Locate the cell with the specified text and output its (X, Y) center coordinate. 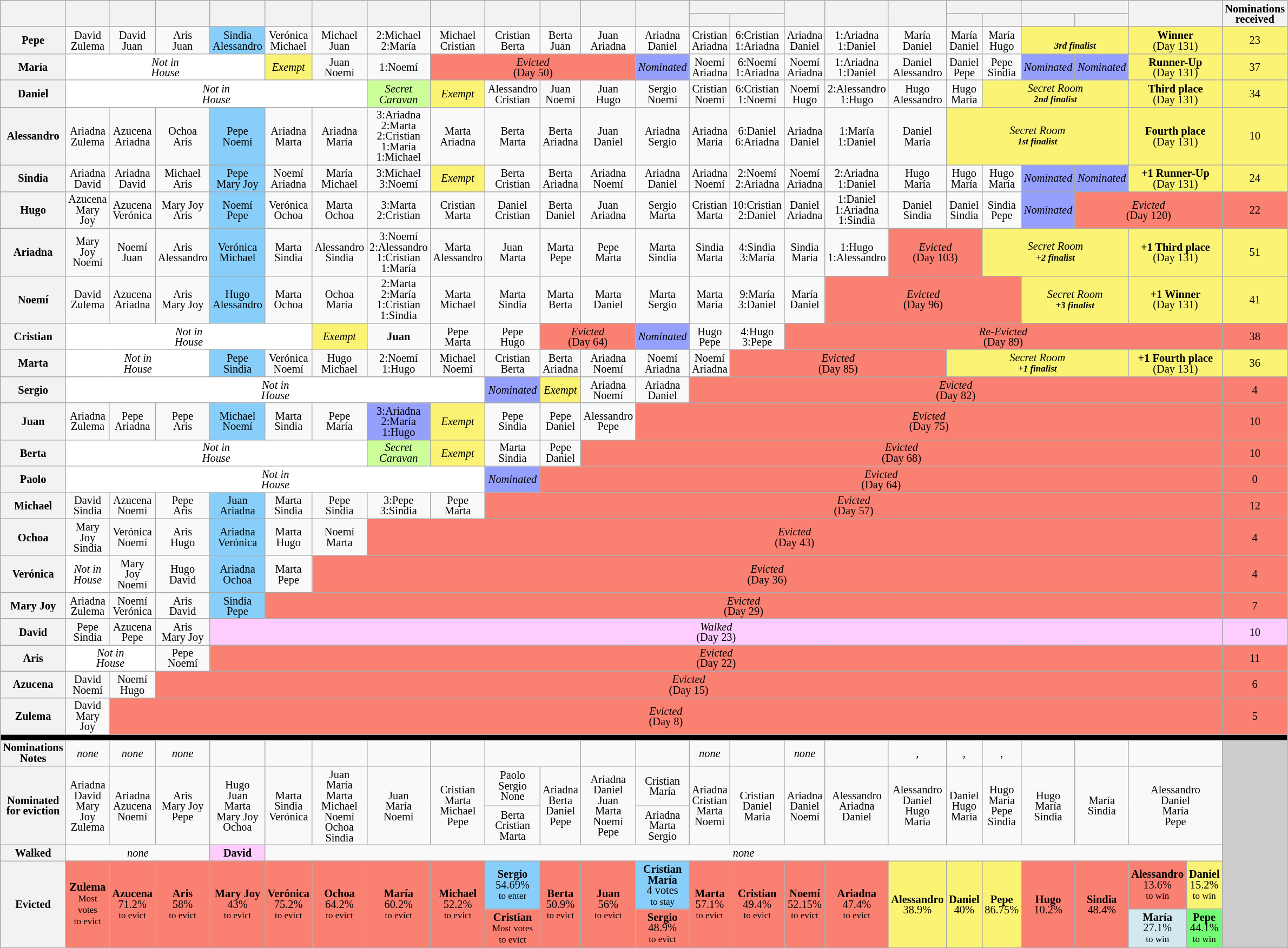
CristianMost votesto evict (513, 928)
CristianDanielMaría (757, 805)
3:Ariadna2:Marta2:Cristian1:María1:Michael (398, 136)
JuanMaríaNoemí (398, 805)
DanielHugoMaría (964, 805)
Evicted(Day 75) (929, 421)
3:Noemí2:Alessandro1:Cristian1:María (398, 252)
DanielCristian (513, 210)
MichaelCristian (458, 40)
Ochoa64.2%to evict (340, 904)
DanielAriadna (805, 210)
41 (1255, 300)
MichaelAris (183, 178)
MartaBerta (560, 300)
AriadnaDanielJuanMartaNoemíPepe (608, 805)
Mary JoyAris (183, 210)
Noemí52.15%to evict (805, 904)
Sindia (34, 178)
MartaMichael (458, 300)
ArisHugo (183, 537)
Pepe (34, 40)
NoemíJuan (132, 252)
SergioNoemí (662, 94)
María27.1%to win (1158, 928)
ArisDavid (183, 606)
MaríaHugo (1002, 40)
MichaelJuan (340, 40)
ArisMary JoyPepe (183, 805)
9:María3:Daniel (757, 300)
Alessandro (34, 136)
7 (1255, 606)
BertaJuan (560, 40)
1:Daniel1:Ariadna1:Sindia (857, 210)
JuanMaríaMartaMichaelNoemíOchoaSindia (340, 805)
Evicted(Day 50) (533, 67)
Daniel15.2%to win (1204, 885)
Michael52.2%to evict (458, 904)
AriadnaMarta (289, 136)
DanielMaría (917, 136)
CristianAriadna (710, 40)
Third place(Day 131) (1175, 94)
AlessandroAriadnaDaniel (857, 805)
Aris (34, 658)
Nominations Notes (34, 753)
VerónicaOchoa (289, 210)
Sergio (34, 389)
+1 Fourth place(Day 131) (1175, 363)
Evicted(Day 120) (1148, 210)
Evicted(Day 15) (689, 685)
BertaMarta (513, 136)
MaríaSindia (1101, 805)
Cristian49.4%to evict (757, 904)
Walked(Day 23) (716, 632)
Walked (34, 852)
AriadnaVerónica (237, 537)
Secret Room 2nd finalist (1055, 94)
Runner-Up(Day 131) (1175, 67)
AzucenaPepe (132, 632)
HugoMaríaPepeSindia (1002, 805)
37 (1255, 67)
3:Pepe3:Sindia (398, 505)
AzucenaNoemí (132, 505)
Pepe86.75% (1002, 904)
Fourth place(Day 131) (1175, 136)
23 (1255, 40)
PepeMaría (340, 421)
CristianNoemí (710, 94)
Hugo (34, 210)
AriadnaDanielNoemí (805, 805)
SindiaAlessandro (237, 40)
AlessandroDanielMaríaPepe (1175, 805)
Azucena71.2%to evict (132, 904)
Winner(Day 131) (1175, 40)
5 (1255, 716)
24 (1255, 178)
Evicted(Day 68) (902, 453)
Alessandro13.6%to win (1158, 885)
Nominatedfor eviction (34, 805)
OchoaAris (183, 136)
AlessandroPepe (608, 421)
3rd finalist (1075, 40)
NoemíPepe (237, 210)
Sergio48.9%to evict (662, 928)
2:Michael2:María (398, 40)
HugoDavid (183, 574)
AlessandroCristian (513, 94)
JuanMarta (513, 252)
Secret Room +2 finalist (1055, 252)
Evicted(Day 85) (838, 363)
1:María1:Daniel (857, 136)
Evicted(Day 103) (935, 252)
CristianMaría4 votesto stay (662, 885)
Evicted(Day 22) (716, 658)
MartaAriadna (458, 136)
36 (1255, 363)
Ochoa (34, 537)
Marta57.1%to evict (710, 904)
Berta50.9%to evict (560, 904)
ZulemaMost votesto evict (88, 904)
2:Ariadna1:Daniel (857, 178)
Evicted(Day 82) (955, 389)
2:Marta2:María1:Cristian1:Sindia (398, 300)
34 (1255, 94)
SindiaMaría (805, 252)
AriadnaDavidMary JoyZulema (88, 805)
DavidMary Joy (88, 716)
MartaDaniel (608, 300)
DavidNoemí (88, 685)
BertaDaniel (560, 210)
Azucena (34, 685)
PepeHugo (513, 336)
ArisAlessandro (183, 252)
CristianMartaMichaelPepe (458, 805)
Ariadna47.4%to evict (857, 904)
Verónica75.2%to evict (289, 904)
ArisJuan (183, 40)
BertaCristian (513, 178)
Evicted(Day 43) (794, 537)
4:Sindia3:María (757, 252)
PaoloSergioNone (513, 785)
6:Daniel6:Ariadna (757, 136)
Paolo (34, 479)
HugoMaríaSindia (1048, 805)
HugoPepe (710, 336)
Nominations received (1255, 13)
NoemíMarta (340, 537)
PepeMary Joy (237, 178)
3:Marta2:Cristian (398, 210)
MartaSindiaVerónica (289, 805)
PepeAriadna (132, 421)
4:Hugo3:Pepe (757, 336)
DanielPepe (964, 67)
Verónica (34, 574)
SindiaMarta (710, 252)
BertaCristianMarta (513, 825)
DavidSindia (88, 505)
Michael (34, 505)
AriadnaCristianMartaNoemí (710, 805)
Evicted (34, 904)
12 (1255, 505)
DavidJuan (132, 40)
MartaHugo (289, 537)
+1 Runner-Up(Day 131) (1175, 178)
Secret Room +3 finalist (1075, 300)
MartaSergio (662, 300)
1:Hugo1:Alessandro (857, 252)
+1 Winner(Day 131) (1175, 300)
Evicted(Day 57) (854, 505)
JuanHugo (608, 94)
Re-Evicted(Day 89) (1003, 336)
3:Michael3:Noemí (398, 178)
+1 Third place(Day 131) (1175, 252)
HugoJuanMartaMary JoyOchoa (237, 805)
MartaAlessandro (458, 252)
AriadnaBertaDanielPepe (560, 805)
Daniel40% (964, 904)
6:Noemí1:Ariadna (757, 67)
Secret Room 1st finalist (1038, 136)
NoemíVerónica (132, 606)
Sergio54.69%to enter (513, 885)
Evicted(Day 36) (767, 574)
2:Noemí1:Hugo (398, 363)
2:Alessandro1:Hugo (857, 94)
AriadnaSergio (662, 136)
SergioMarta (662, 210)
Cristian (34, 336)
2:Noemí2:Ariadna (757, 178)
MaríaMichael (340, 178)
0 (1255, 479)
Marta (34, 363)
DanielAlessandro (917, 67)
Noemí (34, 300)
AzucenaVerónica (132, 210)
Evicted(Day 96) (923, 300)
AriadnaOchoa (237, 574)
Daniel (34, 94)
AriadnaAzucenaNoemí (132, 805)
Mary Joy43%to evict (237, 904)
Evicted(Day 8) (665, 716)
Alessandro38.9% (917, 904)
Pepe44.1%to win (1204, 928)
María60.2%to evict (398, 904)
Evicted(Day 29) (744, 606)
11 (1255, 658)
6:Cristian1:Ariadna (757, 40)
Mary Joy (34, 606)
38 (1255, 336)
Berta (34, 453)
AzucenaMary Joy (88, 210)
3:Ariadna2:María1:Hugo (398, 421)
Mary JoySindia (88, 537)
6 (1255, 685)
CristianMaría (662, 785)
María (34, 67)
MartaMaría (710, 300)
22 (1255, 210)
51 (1255, 252)
Zulema (34, 716)
Ariadna (34, 252)
OchoaMaría (340, 300)
1:Noemí (398, 67)
AlessandroDanielHugoMaría (917, 805)
AlessandroSindia (340, 252)
HugoMichael (340, 363)
6:Cristian1:Noemí (757, 94)
Hugo10.2% (1048, 904)
Juan56%to evict (608, 904)
JuanDaniel (608, 136)
Secret Room +1 finalist (1038, 363)
Aris58%to evict (183, 904)
10:Cristian2:Daniel (757, 210)
Sindia48.4% (1101, 904)
AriadnaMartaSergio (662, 825)
